Provide the (x, y) coordinate of the cell's center where the given text is located.  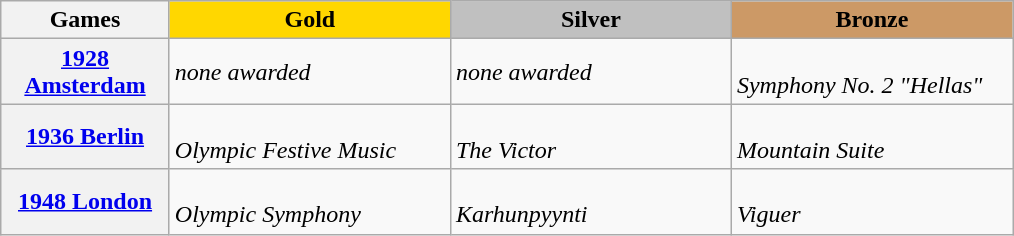
The Victor (590, 136)
Silver (590, 20)
Olympic Festive Music (310, 136)
Bronze (872, 20)
1936 Berlin (86, 136)
Mountain Suite (872, 136)
Olympic Symphony (310, 202)
Gold (310, 20)
Viguer (872, 202)
1948 London (86, 202)
Games (86, 20)
1928 Amsterdam (86, 72)
Karhunpyynti (590, 202)
Symphony No. 2 "Hellas" (872, 72)
